Scan for the cell matching the given text and deliver its [x, y] coordinate at center. 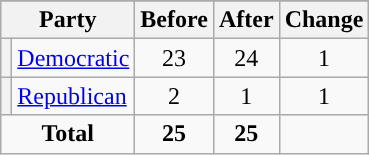
Total [68, 134]
2 [174, 96]
Party [68, 20]
After [246, 20]
Before [174, 20]
Republican [74, 96]
Change [324, 20]
23 [174, 58]
Democratic [74, 58]
24 [246, 58]
